From the cell containing the given text, extract its center point as (x, y) coordinate. 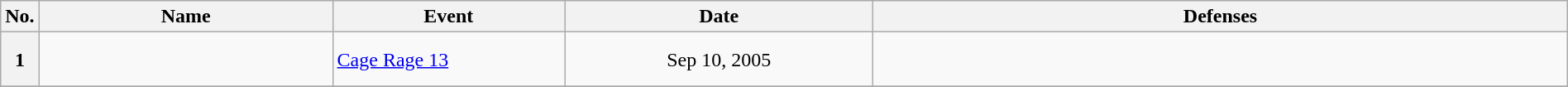
No. (20, 17)
Defenses (1221, 17)
Date (718, 17)
Cage Rage 13 (448, 60)
Sep 10, 2005 (718, 60)
Event (448, 17)
1 (20, 60)
Name (185, 17)
